Output the [x, y] coordinate of the center of the cell containing the given text.  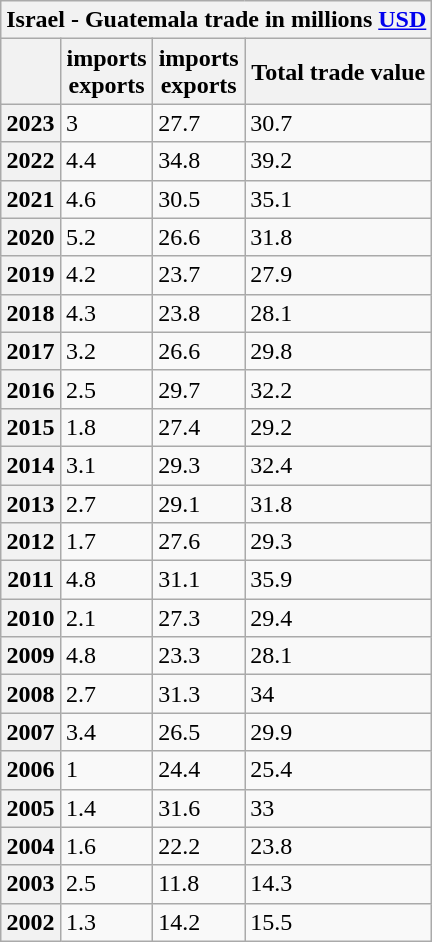
Israel - Guatemala trade in millions USD [216, 20]
2006 [31, 770]
39.2 [338, 161]
1.6 [106, 846]
3.1 [106, 465]
2015 [31, 427]
2.1 [106, 618]
33 [338, 808]
31.3 [199, 694]
2004 [31, 846]
1.8 [106, 427]
27.9 [338, 275]
32.4 [338, 465]
2005 [31, 808]
1.4 [106, 808]
3.2 [106, 351]
2007 [31, 732]
29.4 [338, 618]
24.4 [199, 770]
14.2 [199, 922]
22.2 [199, 846]
3.4 [106, 732]
2017 [31, 351]
14.3 [338, 884]
2018 [31, 313]
27.3 [199, 618]
27.6 [199, 542]
4.3 [106, 313]
15.5 [338, 922]
23.7 [199, 275]
35.1 [338, 199]
4.6 [106, 199]
1.3 [106, 922]
Total trade value [338, 72]
30.7 [338, 123]
5.2 [106, 237]
27.4 [199, 427]
2016 [31, 389]
2020 [31, 237]
25.4 [338, 770]
2010 [31, 618]
2009 [31, 656]
4.2 [106, 275]
31.6 [199, 808]
2019 [31, 275]
2008 [31, 694]
1 [106, 770]
2014 [31, 465]
2011 [31, 580]
27.7 [199, 123]
29.7 [199, 389]
3 [106, 123]
26.5 [199, 732]
23.3 [199, 656]
34 [338, 694]
29.1 [199, 503]
29.8 [338, 351]
2002 [31, 922]
35.9 [338, 580]
4.4 [106, 161]
2023 [31, 123]
1.7 [106, 542]
34.8 [199, 161]
30.5 [199, 199]
2021 [31, 199]
29.2 [338, 427]
2003 [31, 884]
11.8 [199, 884]
29.9 [338, 732]
2013 [31, 503]
32.2 [338, 389]
2022 [31, 161]
31.1 [199, 580]
2012 [31, 542]
